Detect which cell encompasses the target text, then output its [X, Y] center coordinate. 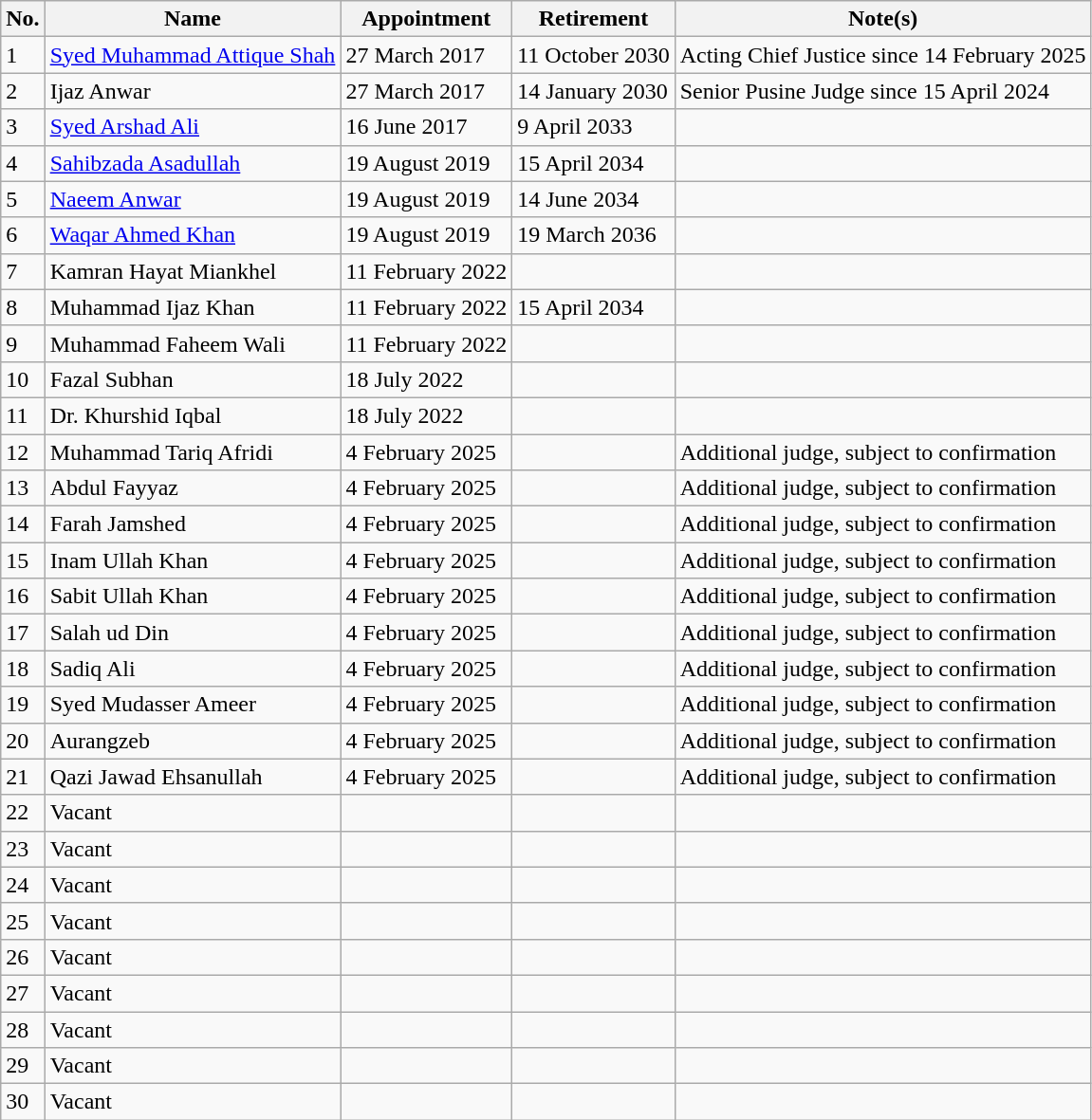
25 [23, 921]
Waqar Ahmed Khan [193, 235]
No. [23, 19]
Farah Jamshed [193, 524]
12 [23, 452]
Acting Chief Justice since 14 February 2025 [882, 55]
20 [23, 741]
6 [23, 235]
21 [23, 777]
Salah ud Din [193, 633]
10 [23, 379]
Sabit Ullah Khan [193, 597]
Syed Mudasser Ameer [193, 705]
Sadiq Ali [193, 669]
30 [23, 1102]
16 [23, 597]
Kamran Hayat Miankhel [193, 271]
Appointment [427, 19]
26 [23, 957]
5 [23, 199]
Sahibzada Asadullah [193, 163]
Aurangzeb [193, 741]
16 June 2017 [427, 127]
Senior Pusine Judge since 15 April 2024 [882, 91]
2 [23, 91]
Retirement [594, 19]
Muhammad Faheem Wali [193, 343]
Name [193, 19]
11 October 2030 [594, 55]
Qazi Jawad Ehsanullah [193, 777]
19 March 2036 [594, 235]
Note(s) [882, 19]
18 [23, 669]
4 [23, 163]
3 [23, 127]
24 [23, 885]
23 [23, 849]
14 January 2030 [594, 91]
Fazal Subhan [193, 379]
Inam Ullah Khan [193, 560]
Muhammad Tariq Afridi [193, 452]
Dr. Khurshid Iqbal [193, 415]
9 [23, 343]
1 [23, 55]
17 [23, 633]
27 [23, 993]
11 [23, 415]
19 [23, 705]
15 [23, 560]
Muhammad Ijaz Khan [193, 307]
14 June 2034 [594, 199]
Syed Arshad Ali [193, 127]
29 [23, 1066]
7 [23, 271]
13 [23, 488]
Naeem Anwar [193, 199]
Ijaz Anwar [193, 91]
Abdul Fayyaz [193, 488]
22 [23, 813]
14 [23, 524]
28 [23, 1029]
8 [23, 307]
9 April 2033 [594, 127]
Syed Muhammad Attique Shah [193, 55]
